Determine the (X, Y) coordinate at the center of the cell enclosing the given text.  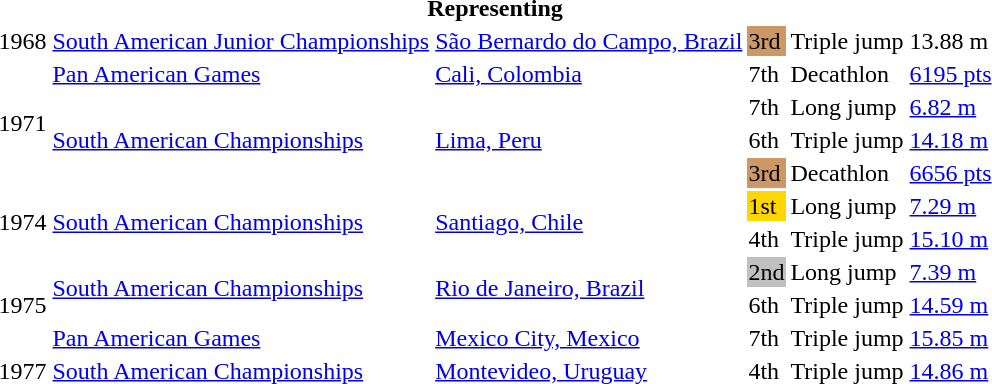
1st (766, 206)
Santiago, Chile (589, 222)
Mexico City, Mexico (589, 338)
4th (766, 239)
South American Junior Championships (241, 41)
Rio de Janeiro, Brazil (589, 288)
São Bernardo do Campo, Brazil (589, 41)
Cali, Colombia (589, 74)
Lima, Peru (589, 140)
2nd (766, 272)
